Identify which cell holds the provided text, then report its [x, y] central coordinate. 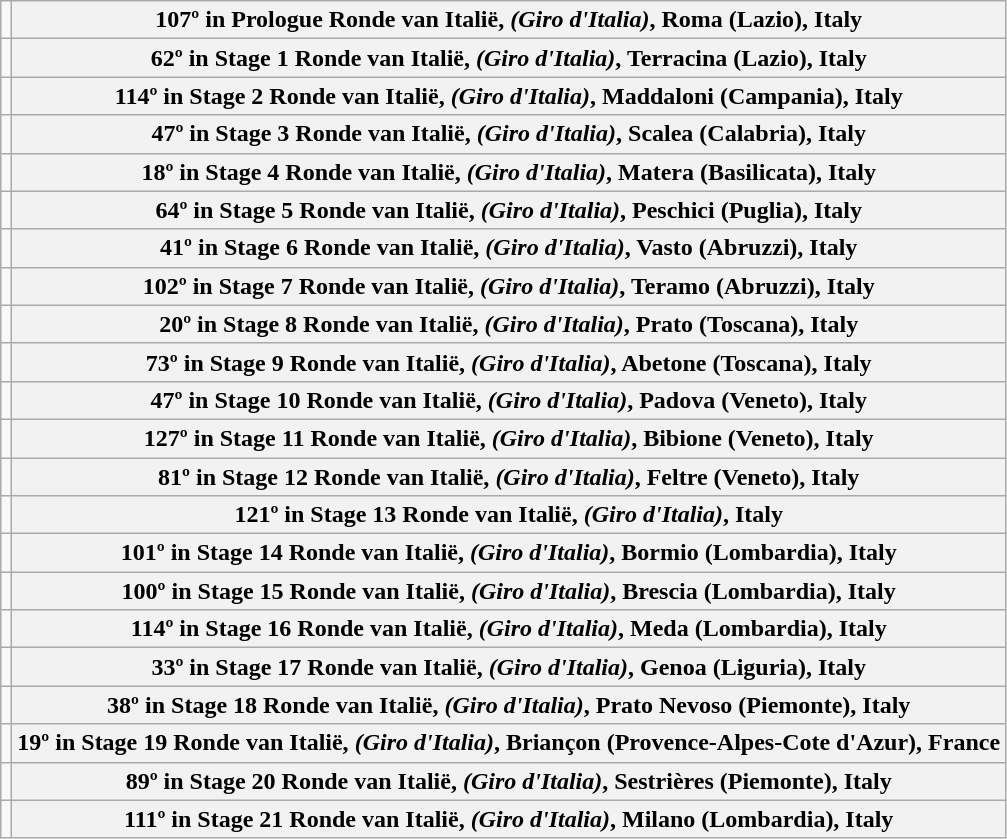
114º in Stage 16 Ronde van Italië, (Giro d'Italia), Meda (Lombardia), Italy [509, 629]
47º in Stage 3 Ronde van Italië, (Giro d'Italia), Scalea (Calabria), Italy [509, 134]
114º in Stage 2 Ronde van Italië, (Giro d'Italia), Maddaloni (Campania), Italy [509, 96]
38º in Stage 18 Ronde van Italië, (Giro d'Italia), Prato Nevoso (Piemonte), Italy [509, 705]
47º in Stage 10 Ronde van Italië, (Giro d'Italia), Padova (Veneto), Italy [509, 400]
62º in Stage 1 Ronde van Italië, (Giro d'Italia), Terracina (Lazio), Italy [509, 58]
121º in Stage 13 Ronde van Italië, (Giro d'Italia), Italy [509, 515]
89º in Stage 20 Ronde van Italië, (Giro d'Italia), Sestrières (Piemonte), Italy [509, 781]
101º in Stage 14 Ronde van Italië, (Giro d'Italia), Bormio (Lombardia), Italy [509, 553]
73º in Stage 9 Ronde van Italië, (Giro d'Italia), Abetone (Toscana), Italy [509, 362]
127º in Stage 11 Ronde van Italië, (Giro d'Italia), Bibione (Veneto), Italy [509, 438]
20º in Stage 8 Ronde van Italië, (Giro d'Italia), Prato (Toscana), Italy [509, 324]
102º in Stage 7 Ronde van Italië, (Giro d'Italia), Teramo (Abruzzi), Italy [509, 286]
41º in Stage 6 Ronde van Italië, (Giro d'Italia), Vasto (Abruzzi), Italy [509, 248]
18º in Stage 4 Ronde van Italië, (Giro d'Italia), Matera (Basilicata), Italy [509, 172]
19º in Stage 19 Ronde van Italië, (Giro d'Italia), Briançon (Provence-Alpes-Cote d'Azur), France [509, 743]
64º in Stage 5 Ronde van Italië, (Giro d'Italia), Peschici (Puglia), Italy [509, 210]
33º in Stage 17 Ronde van Italië, (Giro d'Italia), Genoa (Liguria), Italy [509, 667]
81º in Stage 12 Ronde van Italië, (Giro d'Italia), Feltre (Veneto), Italy [509, 477]
111º in Stage 21 Ronde van Italië, (Giro d'Italia), Milano (Lombardia), Italy [509, 819]
107º in Prologue Ronde van Italië, (Giro d'Italia), Roma (Lazio), Italy [509, 20]
100º in Stage 15 Ronde van Italië, (Giro d'Italia), Brescia (Lombardia), Italy [509, 591]
